Output the [X, Y] coordinate of the center of the cell containing the given text.  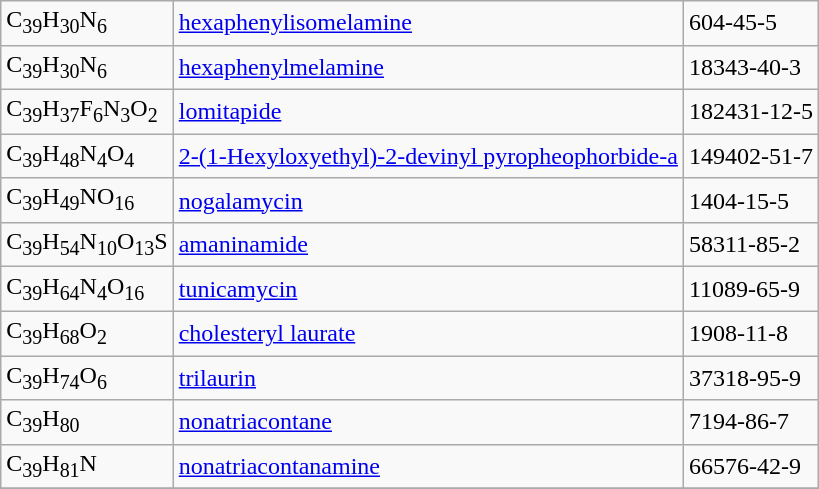
58311-85-2 [750, 244]
149402-51-7 [750, 156]
C39H74O6 [87, 378]
nogalamycin [428, 200]
2-(1-Hexyloxyethyl)-2-devinyl pyropheophorbide-a [428, 156]
C39H48N4O4 [87, 156]
hexaphenylisomelamine [428, 23]
tunicamycin [428, 289]
C39H68O2 [87, 333]
C39H54N10O13S [87, 244]
1404-15-5 [750, 200]
cholesteryl laurate [428, 333]
nonatriacontanamine [428, 466]
C39H80 [87, 422]
1908-11-8 [750, 333]
lomitapide [428, 111]
66576-42-9 [750, 466]
7194-86-7 [750, 422]
18343-40-3 [750, 67]
37318-95-9 [750, 378]
C39H49NO16 [87, 200]
604-45-5 [750, 23]
nonatriacontane [428, 422]
182431-12-5 [750, 111]
C39H64N4O16 [87, 289]
hexaphenylmelamine [428, 67]
amaninamide [428, 244]
11089-65-9 [750, 289]
trilaurin [428, 378]
C39H81N [87, 466]
C39H37F6N3O2 [87, 111]
